Capture the cell that displays the provided text and extract its (x, y) central coordinate. 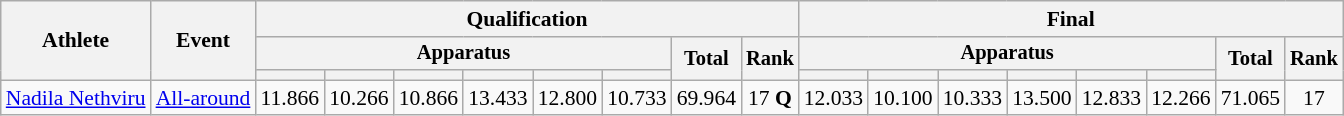
Qualification (526, 19)
10.266 (358, 98)
12.800 (568, 98)
Event (204, 40)
All-around (204, 98)
71.065 (1250, 98)
12.266 (1180, 98)
11.866 (290, 98)
12.833 (1112, 98)
Nadila Nethviru (76, 98)
10.866 (428, 98)
10.733 (636, 98)
12.033 (834, 98)
69.964 (706, 98)
13.433 (498, 98)
13.500 (1042, 98)
10.333 (972, 98)
17 (1314, 98)
Athlete (76, 40)
17 Q (770, 98)
Final (1071, 19)
10.100 (902, 98)
